Pinpoint the cell where the given text exists, returning its [x, y] midpoint coordinate. 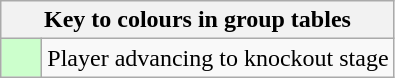
Key to colours in group tables [198, 20]
Player advancing to knockout stage [218, 58]
